Return (X, Y) of the center of cell containing provided text 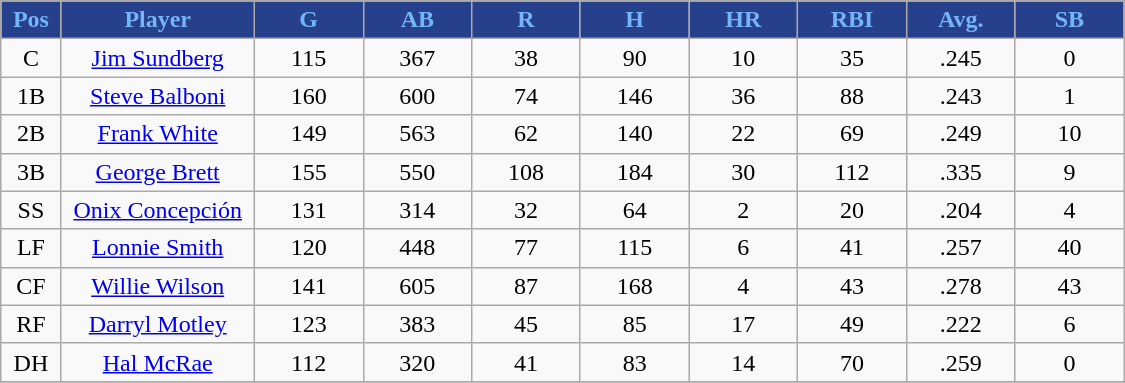
HR (744, 20)
LF (31, 248)
120 (308, 248)
Steve Balboni (158, 96)
DH (31, 362)
74 (526, 96)
17 (744, 324)
62 (526, 134)
168 (634, 286)
149 (308, 134)
88 (852, 96)
Hal McRae (158, 362)
G (308, 20)
Lonnie Smith (158, 248)
141 (308, 286)
RF (31, 324)
3B (31, 172)
32 (526, 210)
140 (634, 134)
.278 (960, 286)
.243 (960, 96)
Avg. (960, 20)
.249 (960, 134)
77 (526, 248)
Jim Sundberg (158, 58)
H (634, 20)
87 (526, 286)
35 (852, 58)
64 (634, 210)
George Brett (158, 172)
R (526, 20)
.222 (960, 324)
605 (418, 286)
146 (634, 96)
85 (634, 324)
Onix Concepción (158, 210)
Frank White (158, 134)
.335 (960, 172)
367 (418, 58)
SS (31, 210)
320 (418, 362)
Pos (31, 20)
90 (634, 58)
184 (634, 172)
1 (1070, 96)
550 (418, 172)
563 (418, 134)
40 (1070, 248)
CF (31, 286)
314 (418, 210)
160 (308, 96)
36 (744, 96)
Player (158, 20)
Willie Wilson (158, 286)
30 (744, 172)
C (31, 58)
70 (852, 362)
123 (308, 324)
22 (744, 134)
.204 (960, 210)
2B (31, 134)
600 (418, 96)
83 (634, 362)
.259 (960, 362)
38 (526, 58)
2 (744, 210)
Darryl Motley (158, 324)
155 (308, 172)
69 (852, 134)
14 (744, 362)
.257 (960, 248)
383 (418, 324)
SB (1070, 20)
45 (526, 324)
AB (418, 20)
9 (1070, 172)
1B (31, 96)
131 (308, 210)
RBI (852, 20)
49 (852, 324)
20 (852, 210)
.245 (960, 58)
448 (418, 248)
108 (526, 172)
